Return (x, y) of the center of cell containing provided text 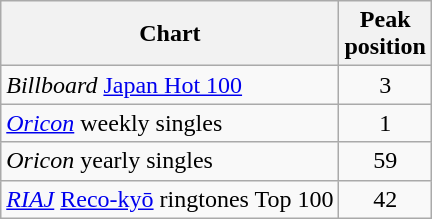
1 (385, 123)
Oricon weekly singles (170, 123)
3 (385, 85)
Oricon yearly singles (170, 161)
RIAJ Reco-kyō ringtones Top 100 (170, 199)
59 (385, 161)
Billboard Japan Hot 100 (170, 85)
Peakposition (385, 34)
Chart (170, 34)
42 (385, 199)
